Pinpoint the cell where the given text exists, returning its (x, y) midpoint coordinate. 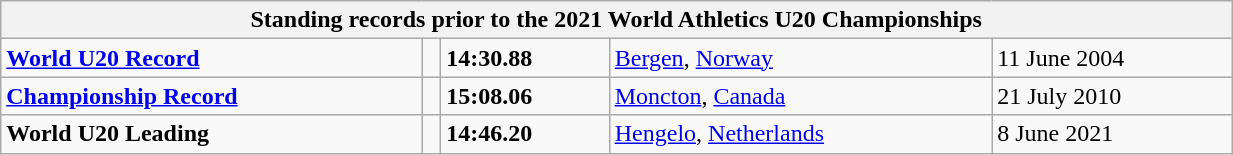
8 June 2021 (1112, 134)
Standing records prior to the 2021 World Athletics U20 Championships (616, 20)
World U20 Leading (212, 134)
14:30.88 (525, 58)
15:08.06 (525, 96)
Championship Record (212, 96)
Bergen, Norway (800, 58)
Hengelo, Netherlands (800, 134)
11 June 2004 (1112, 58)
21 July 2010 (1112, 96)
World U20 Record (212, 58)
14:46.20 (525, 134)
Moncton, Canada (800, 96)
